Output the (X, Y) coordinate of the center of the cell containing the given text.  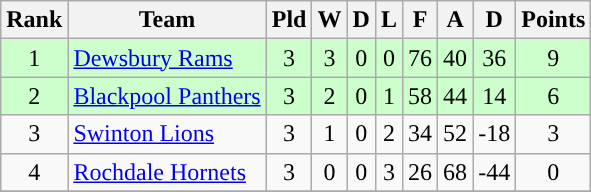
34 (420, 134)
9 (554, 58)
26 (420, 172)
40 (456, 58)
Dewsbury Rams (167, 58)
76 (420, 58)
14 (494, 96)
6 (554, 96)
Team (167, 20)
68 (456, 172)
52 (456, 134)
Pld (289, 20)
Points (554, 20)
Blackpool Panthers (167, 96)
-18 (494, 134)
A (456, 20)
L (388, 20)
Rochdale Hornets (167, 172)
36 (494, 58)
4 (34, 172)
Swinton Lions (167, 134)
Rank (34, 20)
F (420, 20)
W (330, 20)
-44 (494, 172)
44 (456, 96)
58 (420, 96)
